Pinpoint the cell where the given text exists, returning its (X, Y) midpoint coordinate. 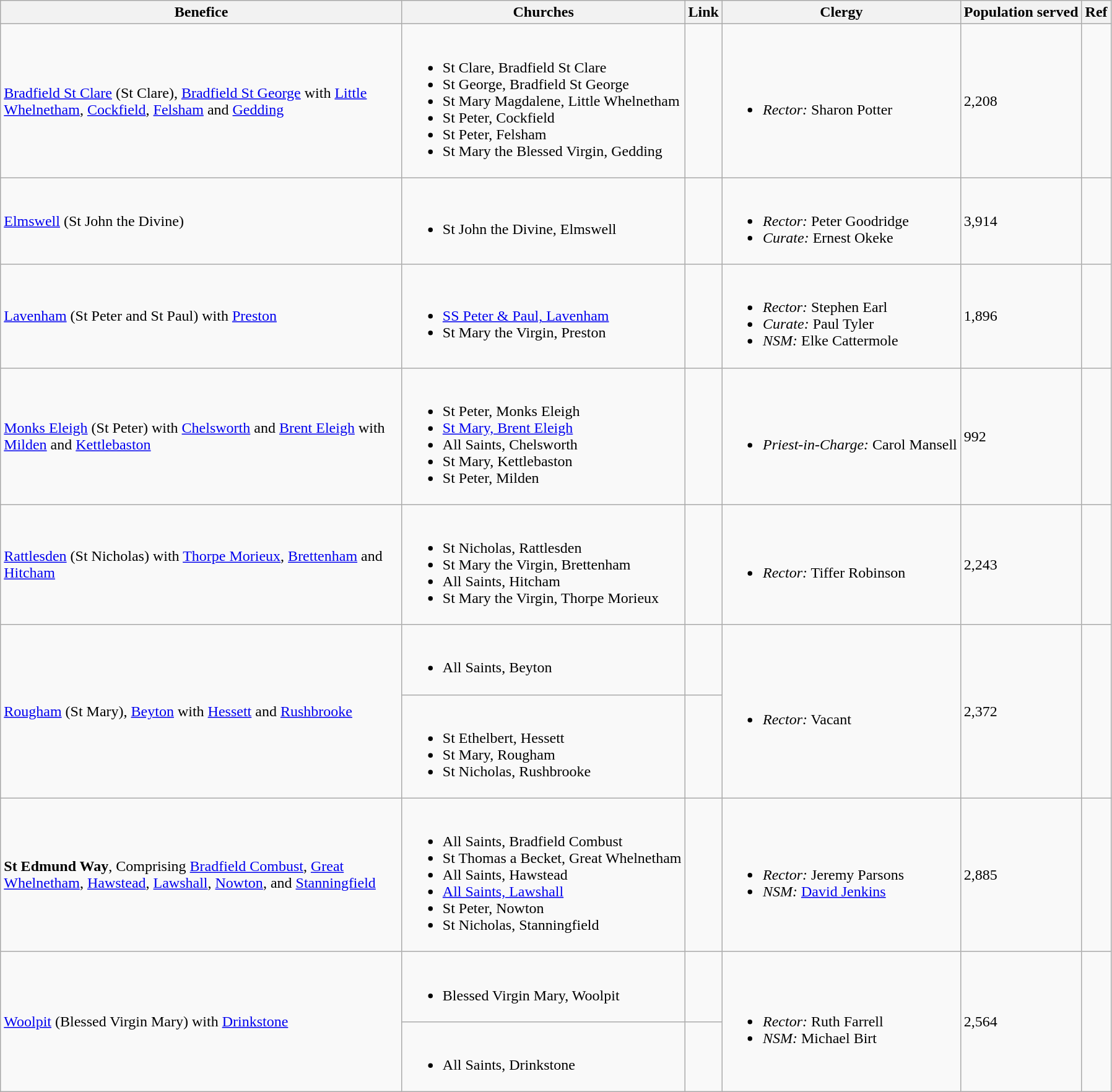
Ref (1096, 12)
Monks Eleigh (St Peter) with Chelsworth and Brent Eleigh with Milden and Kettlebaston (202, 436)
SS Peter & Paul, LavenhamSt Mary the Virgin, Preston (544, 316)
All Saints, Bradfield CombustSt Thomas a Becket, Great WhelnethamAll Saints, HawsteadAll Saints, LawshallSt Peter, NowtonSt Nicholas, Stanningfield (544, 875)
St Nicholas, RattlesdenSt Mary the Virgin, BrettenhamAll Saints, HitchamSt Mary the Virgin, Thorpe Morieux (544, 565)
Elmswell (St John the Divine) (202, 221)
Rector: Jeremy ParsonsNSM: David Jenkins (841, 875)
St Peter, Monks EleighSt Mary, Brent EleighAll Saints, ChelsworthSt Mary, KettlebastonSt Peter, Milden (544, 436)
Blessed Virgin Mary, Woolpit (544, 987)
Woolpit (Blessed Virgin Mary) with Drinkstone (202, 1021)
Priest-in-Charge: Carol Mansell (841, 436)
Rattlesden (St Nicholas) with Thorpe Morieux, Brettenham and Hitcham (202, 565)
All Saints, Drinkstone (544, 1056)
Lavenham (St Peter and St Paul) with Preston (202, 316)
2,372 (1021, 711)
2,885 (1021, 875)
Benefice (202, 12)
3,914 (1021, 221)
Clergy (841, 12)
Rector: Sharon Potter (841, 101)
1,896 (1021, 316)
Churches (544, 12)
Rector: Vacant (841, 711)
2,564 (1021, 1021)
Rector: Peter GoodridgeCurate: Ernest Okeke (841, 221)
St John the Divine, Elmswell (544, 221)
St Ethelbert, HessettSt Mary, RoughamSt Nicholas, Rushbrooke (544, 747)
Rector: Tiffer Robinson (841, 565)
2,243 (1021, 565)
992 (1021, 436)
Link (703, 12)
Rector: Ruth FarrellNSM: Michael Birt (841, 1021)
2,208 (1021, 101)
Population served (1021, 12)
Bradfield St Clare (St Clare), Bradfield St George with Little Whelnetham, Cockfield, Felsham and Gedding (202, 101)
Rector: Stephen EarlCurate: Paul TylerNSM: Elke Cattermole (841, 316)
St Edmund Way, Comprising Bradfield Combust, Great Whelnetham, Hawstead, Lawshall, Nowton, and Stanningfield (202, 875)
Rougham (St Mary), Beyton with Hessett and Rushbrooke (202, 711)
All Saints, Beyton (544, 660)
